Find where the given text appears and provide that cell's center as (X, Y) coordinate. 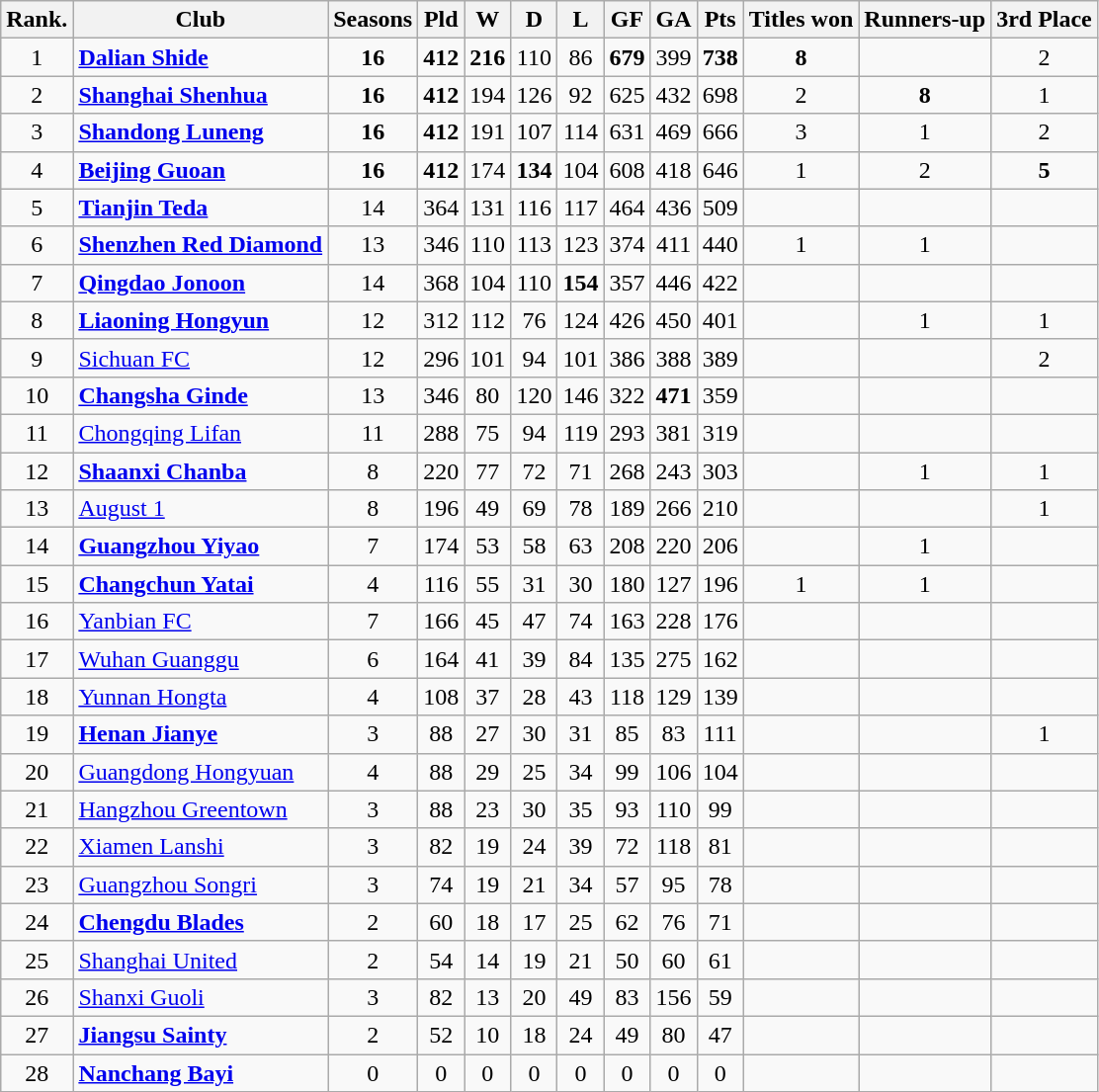
163 (627, 622)
111 (719, 734)
Chengdu Blades (201, 922)
135 (627, 659)
Changchun Yatai (201, 584)
Liaoning Hongyun (201, 320)
Hangzhou Greentown (201, 809)
631 (627, 132)
85 (627, 734)
61 (719, 960)
Tianjin Teda (201, 208)
92 (581, 95)
368 (441, 283)
52 (441, 1035)
124 (581, 320)
364 (441, 208)
268 (627, 471)
Qingdao Jonoon (201, 283)
Guangzhou Yiyao (201, 546)
134 (534, 170)
107 (534, 132)
126 (534, 95)
54 (441, 960)
Runners-up (925, 20)
114 (581, 132)
Wuhan Guanggu (201, 659)
Rank. (38, 20)
Seasons (374, 20)
Jiangsu Sainty (201, 1035)
37 (488, 697)
W (488, 20)
59 (719, 997)
GA (674, 20)
3rd Place (1045, 20)
319 (719, 433)
146 (581, 395)
57 (627, 884)
266 (674, 509)
243 (674, 471)
Nanchang Bayi (201, 1072)
119 (581, 433)
228 (674, 622)
303 (719, 471)
139 (719, 697)
162 (719, 659)
41 (488, 659)
86 (581, 57)
75 (488, 433)
108 (441, 697)
296 (441, 358)
84 (581, 659)
666 (719, 132)
15 (38, 584)
93 (627, 809)
322 (627, 395)
Club (201, 20)
63 (581, 546)
117 (581, 208)
422 (719, 283)
112 (488, 320)
131 (488, 208)
129 (674, 697)
Beijing Guoan (201, 170)
Shaanxi Chanba (201, 471)
50 (627, 960)
206 (719, 546)
166 (441, 622)
Shandong Luneng (201, 132)
22 (38, 847)
Shenzhen Red Diamond (201, 245)
123 (581, 245)
194 (488, 95)
450 (674, 320)
120 (534, 395)
608 (627, 170)
357 (627, 283)
154 (581, 283)
106 (674, 772)
509 (719, 208)
113 (534, 245)
288 (441, 433)
69 (534, 509)
Changsha Ginde (201, 395)
189 (627, 509)
208 (627, 546)
399 (674, 57)
26 (38, 997)
77 (488, 471)
381 (674, 433)
191 (488, 132)
Dalian Shide (201, 57)
Pld (441, 20)
156 (674, 997)
Shanghai United (201, 960)
293 (627, 433)
127 (674, 584)
GF (627, 20)
35 (581, 809)
9 (38, 358)
446 (674, 283)
55 (488, 584)
374 (627, 245)
176 (719, 622)
436 (674, 208)
464 (627, 208)
411 (674, 245)
388 (674, 358)
Yanbian FC (201, 622)
471 (674, 395)
698 (719, 95)
426 (627, 320)
440 (719, 245)
43 (581, 697)
386 (627, 358)
679 (627, 57)
August 1 (201, 509)
275 (674, 659)
58 (534, 546)
Sichuan FC (201, 358)
53 (488, 546)
Shanxi Guoli (201, 997)
81 (719, 847)
Titles won (801, 20)
401 (719, 320)
469 (674, 132)
312 (441, 320)
738 (719, 57)
216 (488, 57)
418 (674, 170)
62 (627, 922)
Yunnan Hongta (201, 697)
Xiamen Lanshi (201, 847)
L (581, 20)
45 (488, 622)
646 (719, 170)
164 (441, 659)
Chongqing Lifan (201, 433)
Guangzhou Songri (201, 884)
Guangdong Hongyuan (201, 772)
Pts (719, 20)
Henan Jianye (201, 734)
D (534, 20)
359 (719, 395)
432 (674, 95)
389 (719, 358)
625 (627, 95)
180 (627, 584)
210 (719, 509)
95 (674, 884)
29 (488, 772)
Shanghai Shenhua (201, 95)
